For the text-containing cell, return its midpoint in [X, Y] coordinate format. 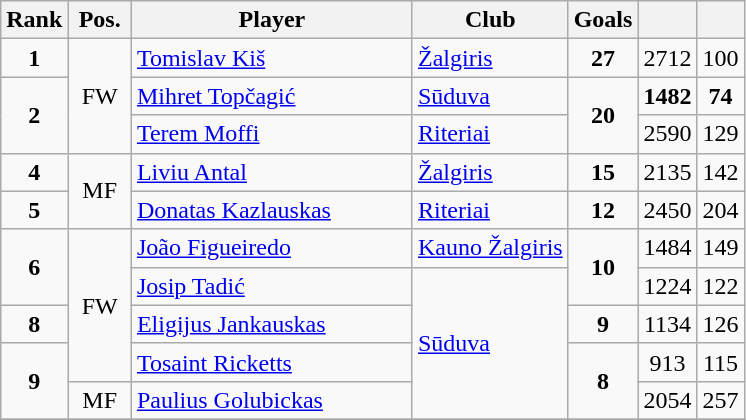
Rank [34, 20]
100 [720, 58]
1 [34, 58]
Josip Tadić [272, 286]
1484 [668, 248]
6 [34, 267]
2590 [668, 134]
Club [490, 20]
Paulius Golubickas [272, 400]
257 [720, 400]
Mihret Topčagić [272, 96]
Tosaint Ricketts [272, 362]
Tomislav Kiš [272, 58]
4 [34, 172]
142 [720, 172]
5 [34, 210]
Terem Moffi [272, 134]
2450 [668, 210]
204 [720, 210]
129 [720, 134]
74 [720, 96]
913 [668, 362]
Pos. [100, 20]
Kauno Žalgiris [490, 248]
27 [603, 58]
20 [603, 115]
2054 [668, 400]
2712 [668, 58]
1482 [668, 96]
Donatas Kazlauskas [272, 210]
115 [720, 362]
122 [720, 286]
Eligijus Jankauskas [272, 324]
2135 [668, 172]
Liviu Antal [272, 172]
10 [603, 267]
João Figueiredo [272, 248]
Goals [603, 20]
2 [34, 115]
12 [603, 210]
126 [720, 324]
15 [603, 172]
Player [272, 20]
149 [720, 248]
1134 [668, 324]
1224 [668, 286]
